Locate the cell with the specified text and output its (x, y) center coordinate. 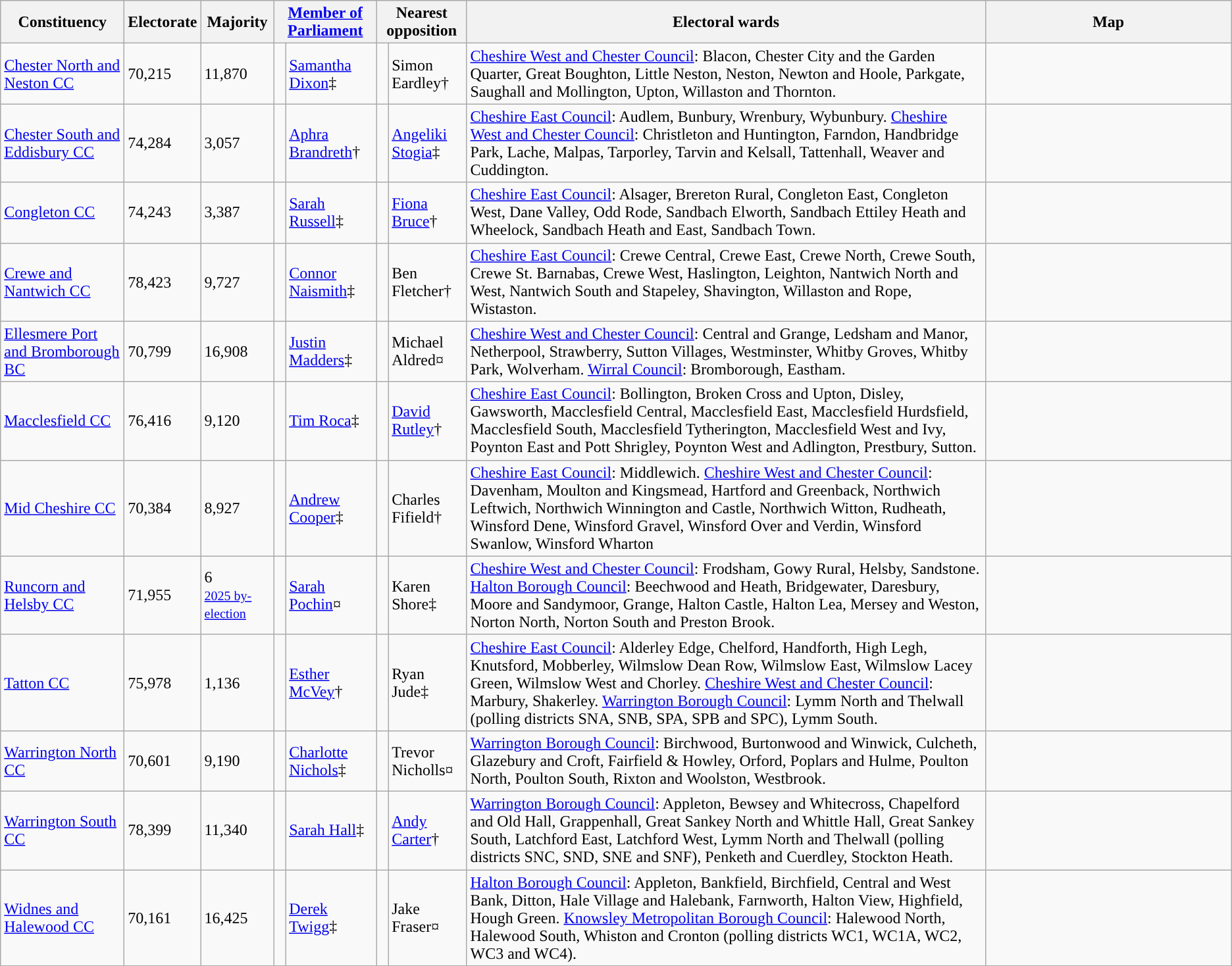
74,284 (163, 143)
Constituency (63, 22)
11,870 (237, 74)
Warrington North CC (63, 761)
Sarah Pochin¤ (332, 595)
Congleton CC (63, 213)
Crewe and Nantwich CC (63, 282)
9,120 (237, 421)
Map (1108, 22)
Chester South and Eddisbury CC (63, 143)
Andy Carter† (428, 830)
Tim Roca‡ (332, 421)
Justin Madders‡ (332, 351)
Majority (237, 22)
Connor Naismith‡ (332, 282)
Electorate (163, 22)
Sarah Russell‡ (332, 213)
Trevor Nicholls¤ (428, 761)
Nearest opposition (422, 22)
76,416 (163, 421)
70,384 (163, 508)
70,799 (163, 351)
9,727 (237, 282)
1,136 (237, 682)
Ryan Jude‡ (428, 682)
11,340 (237, 830)
3,387 (237, 213)
Esther McVey† (332, 682)
Derek Twigg‡ (332, 918)
Electoral wards (726, 22)
Ellesmere Port and Bromborough BC (63, 351)
Tatton CC (63, 682)
Jake Fraser¤ (428, 918)
Fiona Bruce† (428, 213)
70,215 (163, 74)
Macclesfield CC (63, 421)
Angeliki Stogia‡ (428, 143)
Runcorn and Helsby CC (63, 595)
Mid Cheshire CC (63, 508)
9,190 (237, 761)
78,399 (163, 830)
74,243 (163, 213)
Member of Parliament (325, 22)
71,955 (163, 595)
Simon Eardley† (428, 74)
Widnes and Halewood CC (63, 918)
3,057 (237, 143)
Charlotte Nichols‡ (332, 761)
Ben Fletcher† (428, 282)
David Rutley† (428, 421)
16,908 (237, 351)
Warrington South CC (63, 830)
78,423 (163, 282)
Aphra Brandreth† (332, 143)
Sarah Hall‡ (332, 830)
Michael Aldred¤ (428, 351)
70,601 (163, 761)
8,927 (237, 508)
Karen Shore‡ (428, 595)
75,978 (163, 682)
70,161 (163, 918)
Samantha Dixon‡ (332, 74)
62025 by-election (237, 595)
16,425 (237, 918)
Chester North and Neston CC (63, 74)
Charles Fifield† (428, 508)
Andrew Cooper‡ (332, 508)
